From the cell containing the given text, extract its center point as [x, y] coordinate. 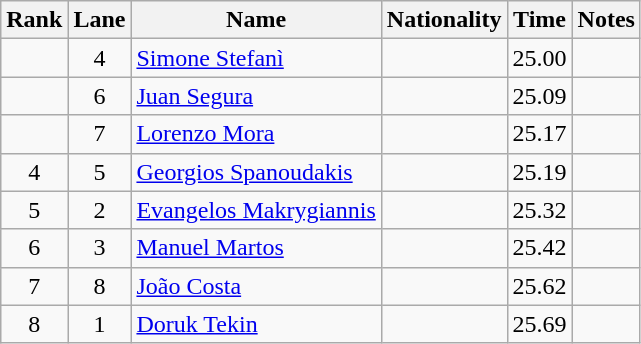
Georgios Spanoudakis [256, 172]
Rank [34, 20]
Lorenzo Mora [256, 134]
25.62 [540, 286]
Name [256, 20]
25.17 [540, 134]
25.19 [540, 172]
3 [100, 248]
Juan Segura [256, 96]
Evangelos Makrygiannis [256, 210]
25.69 [540, 324]
1 [100, 324]
Time [540, 20]
Lane [100, 20]
Notes [606, 20]
2 [100, 210]
25.42 [540, 248]
25.09 [540, 96]
Nationality [444, 20]
Doruk Tekin [256, 324]
João Costa [256, 286]
Simone Stefanì [256, 58]
25.00 [540, 58]
Manuel Martos [256, 248]
25.32 [540, 210]
